Locate the cell with the specified text and output its (X, Y) center coordinate. 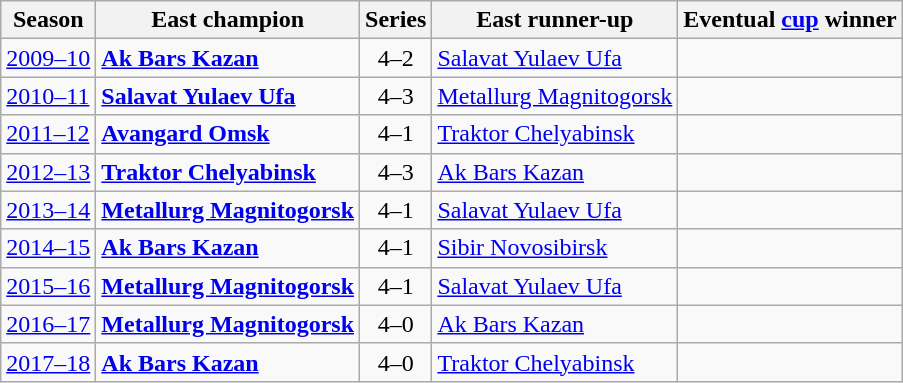
2017–18 (48, 362)
2015–16 (48, 286)
4–2 (396, 58)
Eventual cup winner (790, 20)
2014–15 (48, 248)
Sibir Novosibirsk (555, 248)
Season (48, 20)
2016–17 (48, 324)
East champion (228, 20)
2011–12 (48, 134)
Avangard Omsk (228, 134)
2010–11 (48, 96)
2012–13 (48, 172)
Series (396, 20)
2009–10 (48, 58)
2013–14 (48, 210)
East runner-up (555, 20)
